Return the (x, y) coordinate for the center point of the cell that contains the specified text.  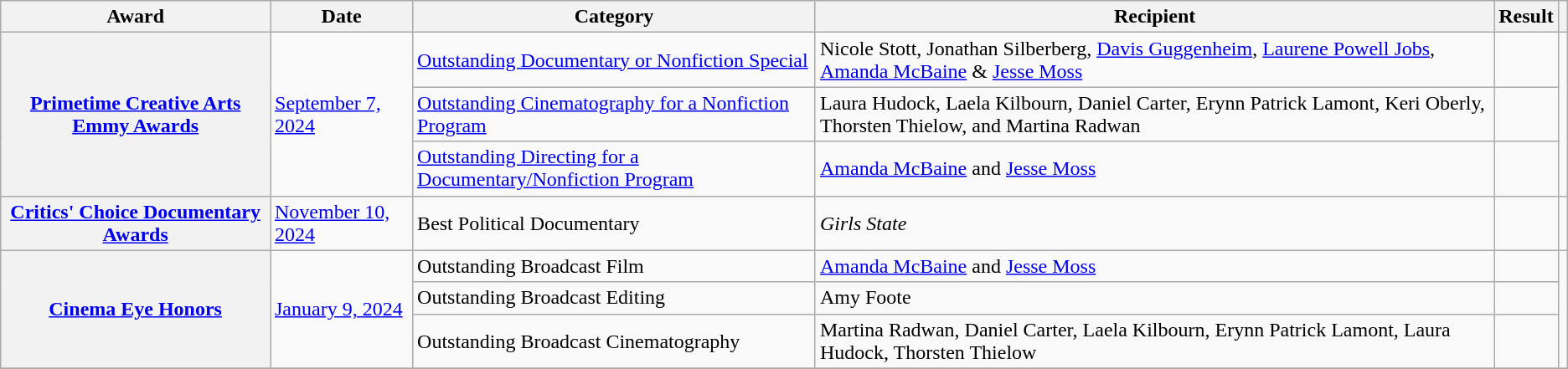
Martina Radwan, Daniel Carter, Laela Kilbourn, Erynn Patrick Lamont, Laura Hudock, Thorsten Thielow (1154, 341)
Outstanding Directing for a Documentary/Nonfiction Program (615, 169)
Outstanding Cinematography for a Nonfiction Program (615, 114)
Critics' Choice Documentary Awards (136, 223)
Award (136, 17)
Outstanding Documentary or Nonfiction Special (615, 60)
September 7, 2024 (341, 114)
Laura Hudock, Laela Kilbourn, Daniel Carter, Erynn Patrick Lamont, Keri Oberly, Thorsten Thielow, and Martina Radwan (1154, 114)
Girls State (1154, 223)
November 10, 2024 (341, 223)
Outstanding Broadcast Cinematography (615, 341)
Best Political Documentary (615, 223)
Category (615, 17)
Cinema Eye Honors (136, 310)
Amy Foote (1154, 298)
Date (341, 17)
January 9, 2024 (341, 310)
Recipient (1154, 17)
Outstanding Broadcast Editing (615, 298)
Primetime Creative Arts Emmy Awards (136, 114)
Outstanding Broadcast Film (615, 266)
Nicole Stott, Jonathan Silberberg, Davis Guggenheim, Laurene Powell Jobs, Amanda McBaine & Jesse Moss (1154, 60)
Result (1526, 17)
